Determine the (X, Y) coordinate at the center of the cell enclosing the given text.  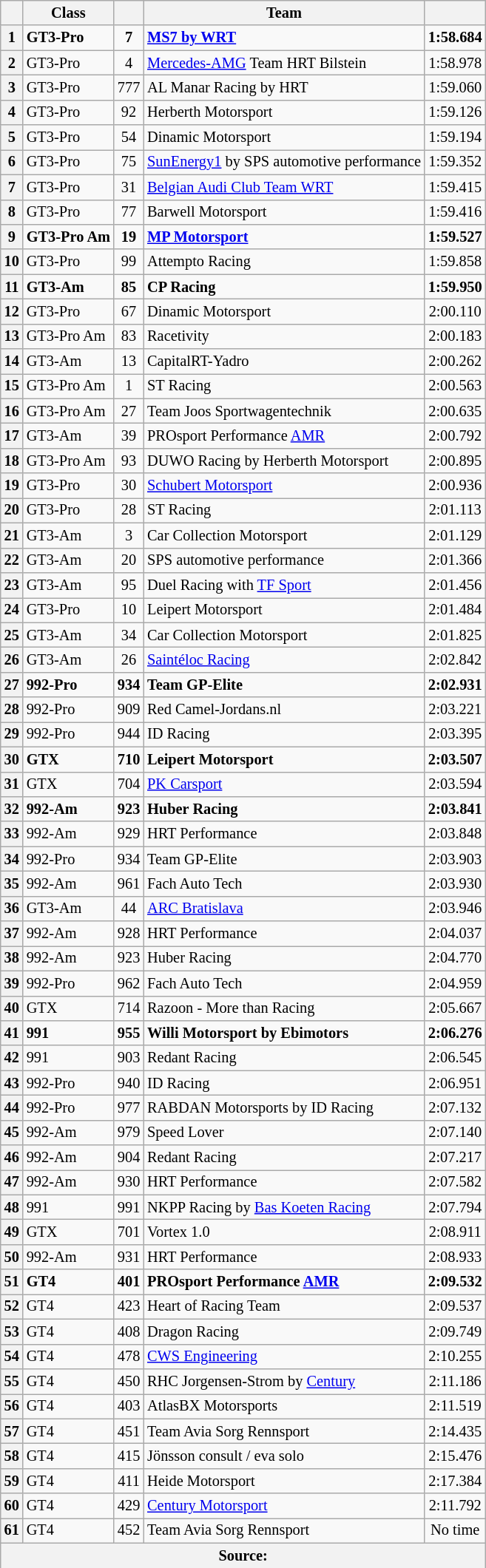
2:03.395 (456, 734)
2:01.113 (456, 510)
59 (12, 1481)
2:04.770 (456, 958)
2:08.911 (456, 1232)
16 (12, 411)
Team (284, 13)
35 (12, 883)
CapitalRT-Yadro (284, 362)
904 (129, 1158)
2:11.792 (456, 1506)
1:59.416 (456, 212)
Herberth Motorsport (284, 112)
710 (129, 759)
Speed Lover (284, 1133)
2:00.110 (456, 311)
57 (12, 1431)
PK Carsport (284, 784)
21 (12, 535)
979 (129, 1133)
2:01.129 (456, 535)
2:02.842 (456, 659)
83 (129, 336)
2:09.537 (456, 1306)
955 (129, 1033)
2 (12, 63)
Dragon Racing (284, 1331)
99 (129, 262)
411 (129, 1481)
Belgian Audi Club Team WRT (284, 187)
1:59.858 (456, 262)
Vortex 1.0 (284, 1232)
1:59.194 (456, 138)
15 (12, 386)
22 (12, 560)
17 (12, 435)
Heide Motorsport (284, 1481)
429 (129, 1506)
Heart of Racing Team (284, 1306)
29 (12, 734)
18 (12, 461)
Duel Racing with TF Sport (284, 585)
2:00.262 (456, 362)
2:04.037 (456, 934)
2:06.951 (456, 1083)
2:01.825 (456, 635)
704 (129, 784)
2:06.276 (456, 1033)
2:07.794 (456, 1207)
85 (129, 287)
58 (12, 1456)
CP Racing (284, 287)
8 (12, 212)
940 (129, 1083)
Red Camel-Jordans.nl (284, 710)
2:01.366 (456, 560)
452 (129, 1530)
401 (129, 1282)
RABDAN Motorsports by ID Racing (284, 1107)
Schubert Motorsport (284, 486)
Century Motorsport (284, 1506)
2:07.582 (456, 1182)
38 (12, 958)
23 (12, 585)
2:00.183 (456, 336)
2:09.749 (456, 1331)
2:07.217 (456, 1158)
961 (129, 883)
53 (12, 1331)
SPS automotive performance (284, 560)
52 (12, 1306)
1:58.684 (456, 38)
1:59.950 (456, 287)
43 (12, 1083)
Attempto Racing (284, 262)
56 (12, 1406)
2:10.255 (456, 1357)
415 (129, 1456)
2:03.841 (456, 809)
45 (12, 1133)
423 (129, 1306)
2:03.946 (456, 909)
962 (129, 983)
55 (12, 1381)
2:00.792 (456, 435)
Racetivity (284, 336)
12 (12, 311)
24 (12, 610)
No time (456, 1530)
1:59.527 (456, 237)
75 (129, 162)
Mercedes-AMG Team HRT Bilstein (284, 63)
CWS Engineering (284, 1357)
2:09.532 (456, 1282)
14 (12, 362)
51 (12, 1282)
701 (129, 1232)
2:04.959 (456, 983)
2:05.667 (456, 1008)
42 (12, 1058)
40 (12, 1008)
MS7 by WRT (284, 38)
2:15.476 (456, 1456)
49 (12, 1232)
Willi Motorsport by Ebimotors (284, 1033)
451 (129, 1431)
Barwell Motorsport (284, 212)
11 (12, 287)
RHC Jorgensen-Strom by Century (284, 1381)
2:07.132 (456, 1107)
AL Manar Racing by HRT (284, 87)
2:11.186 (456, 1381)
46 (12, 1158)
95 (129, 585)
928 (129, 934)
2:01.484 (456, 610)
77 (129, 212)
2:00.563 (456, 386)
2:07.140 (456, 1133)
931 (129, 1257)
2:03.903 (456, 859)
6 (12, 162)
2:00.895 (456, 461)
DUWO Racing by Herberth Motorsport (284, 461)
SunEnergy1 by SPS automotive performance (284, 162)
25 (12, 635)
93 (129, 461)
37 (12, 934)
2:02.931 (456, 685)
2:14.435 (456, 1431)
2:08.933 (456, 1257)
2:03.594 (456, 784)
1:59.352 (456, 162)
450 (129, 1381)
2:06.545 (456, 1058)
403 (129, 1406)
2:17.384 (456, 1481)
1:58.978 (456, 63)
NKPP Racing by Bas Koeten Racing (284, 1207)
1:59.126 (456, 112)
33 (12, 834)
92 (129, 112)
478 (129, 1357)
Class (68, 13)
714 (129, 1008)
Source: (243, 1555)
AtlasBX Motorsports (284, 1406)
930 (129, 1182)
47 (12, 1182)
777 (129, 87)
2:03.221 (456, 710)
Razoon - More than Racing (284, 1008)
67 (129, 311)
Saintéloc Racing (284, 659)
909 (129, 710)
5 (12, 138)
61 (12, 1530)
41 (12, 1033)
9 (12, 237)
Jönsson consult / eva solo (284, 1456)
977 (129, 1107)
50 (12, 1257)
2:00.635 (456, 411)
60 (12, 1506)
32 (12, 809)
1:59.415 (456, 187)
Team Joos Sportwagentechnik (284, 411)
2:03.848 (456, 834)
1:59.060 (456, 87)
2:00.936 (456, 486)
944 (129, 734)
2:03.507 (456, 759)
408 (129, 1331)
2:03.930 (456, 883)
2:11.519 (456, 1406)
36 (12, 909)
48 (12, 1207)
929 (129, 834)
903 (129, 1058)
MP Motorsport (284, 237)
2:01.456 (456, 585)
ARC Bratislava (284, 909)
